Pinpoint the cell where the given text exists, returning its [X, Y] midpoint coordinate. 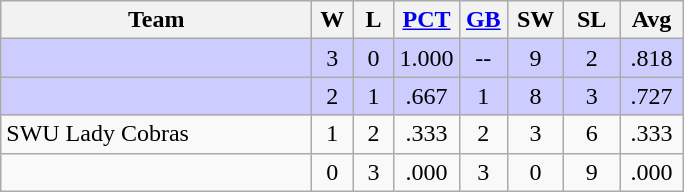
GB [484, 20]
PCT [426, 20]
Team [156, 20]
SL [592, 20]
.818 [652, 58]
.727 [652, 96]
.667 [426, 96]
6 [592, 134]
Avg [652, 20]
1.000 [426, 58]
-- [484, 58]
L [374, 20]
SWU Lady Cobras [156, 134]
SW [536, 20]
W [332, 20]
8 [536, 96]
